Detect which cell encompasses the target text, then output its (X, Y) center coordinate. 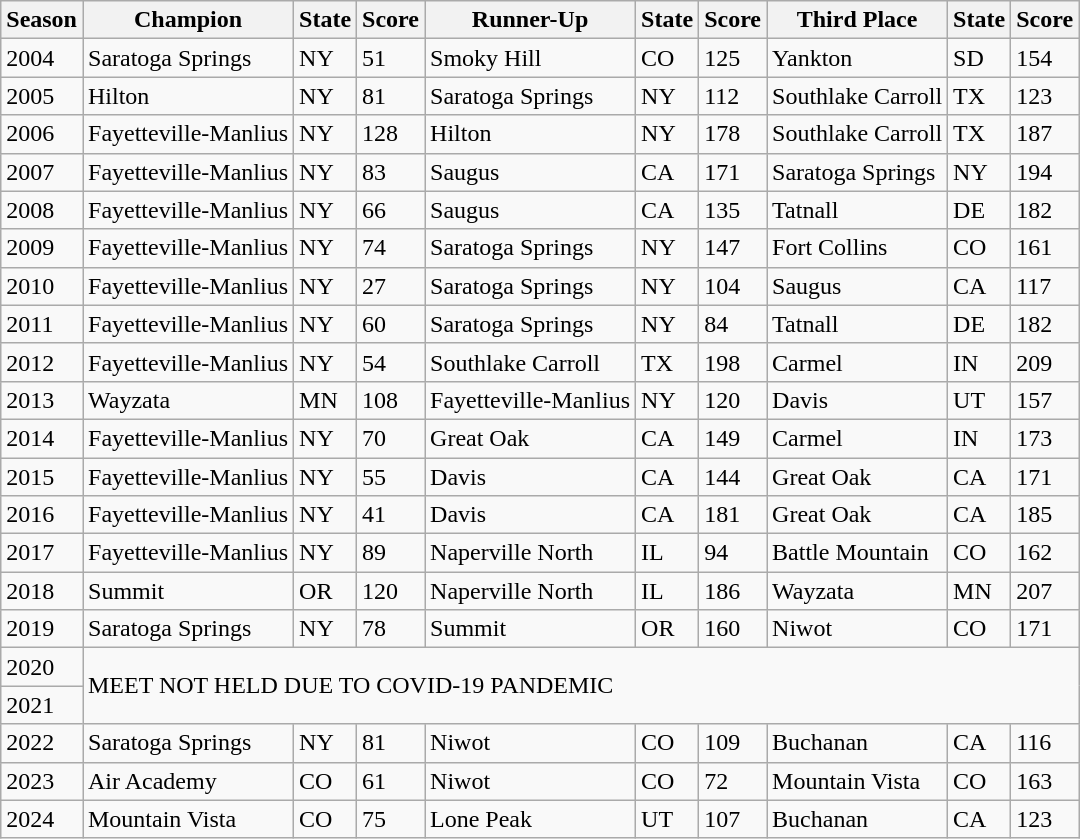
2009 (42, 248)
74 (391, 248)
207 (1045, 591)
181 (733, 515)
2012 (42, 362)
66 (391, 210)
55 (391, 477)
117 (1045, 286)
135 (733, 210)
Third Place (858, 20)
Season (42, 20)
128 (391, 134)
27 (391, 286)
61 (391, 781)
2018 (42, 591)
112 (733, 96)
60 (391, 324)
2007 (42, 172)
163 (1045, 781)
Air Academy (188, 781)
2006 (42, 134)
187 (1045, 134)
2008 (42, 210)
173 (1045, 438)
89 (391, 553)
194 (1045, 172)
125 (733, 58)
144 (733, 477)
2004 (42, 58)
2014 (42, 438)
2013 (42, 400)
41 (391, 515)
Runner-Up (530, 20)
Champion (188, 20)
Battle Mountain (858, 553)
Smoky Hill (530, 58)
51 (391, 58)
186 (733, 591)
149 (733, 438)
2022 (42, 743)
84 (733, 324)
147 (733, 248)
2019 (42, 629)
2020 (42, 667)
178 (733, 134)
2021 (42, 705)
107 (733, 819)
108 (391, 400)
54 (391, 362)
2005 (42, 96)
2011 (42, 324)
209 (1045, 362)
SD (980, 58)
2023 (42, 781)
Lone Peak (530, 819)
MEET NOT HELD DUE TO COVID-19 PANDEMIC (580, 686)
2024 (42, 819)
2016 (42, 515)
83 (391, 172)
154 (1045, 58)
109 (733, 743)
162 (1045, 553)
Fort Collins (858, 248)
75 (391, 819)
161 (1045, 248)
160 (733, 629)
198 (733, 362)
72 (733, 781)
78 (391, 629)
70 (391, 438)
94 (733, 553)
2017 (42, 553)
185 (1045, 515)
2015 (42, 477)
157 (1045, 400)
Yankton (858, 58)
116 (1045, 743)
2010 (42, 286)
104 (733, 286)
